Locate the cell with the specified text and output its [x, y] center coordinate. 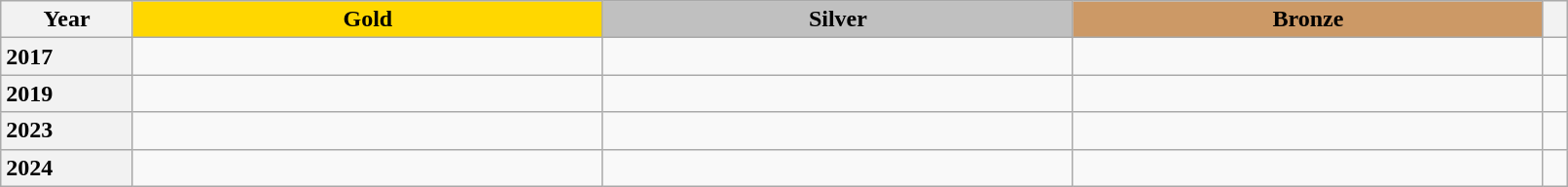
2024 [67, 168]
Silver [837, 19]
Year [67, 19]
2023 [67, 131]
Bronze [1308, 19]
2017 [67, 56]
Gold [368, 19]
2019 [67, 93]
